Pinpoint the cell where the given text exists, returning its (X, Y) midpoint coordinate. 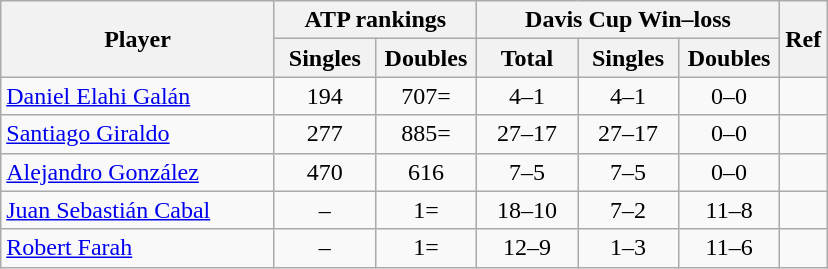
885= (426, 134)
ATP rankings (375, 20)
194 (324, 96)
Davis Cup Win–loss (628, 20)
11–6 (730, 248)
Daniel Elahi Galán (138, 96)
18–10 (526, 210)
Player (138, 39)
7–2 (628, 210)
12–9 (526, 248)
Santiago Giraldo (138, 134)
Robert Farah (138, 248)
470 (324, 172)
Total (526, 58)
Ref (804, 39)
Juan Sebastián Cabal (138, 210)
11–8 (730, 210)
277 (324, 134)
707= (426, 96)
1–3 (628, 248)
Alejandro González (138, 172)
616 (426, 172)
